Locate the cell with the specified text and output its (x, y) center coordinate. 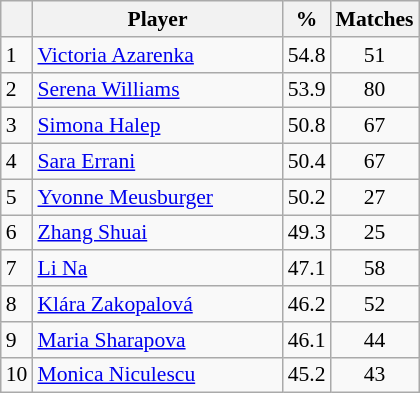
Player (157, 19)
58 (374, 269)
Zhang Shuai (157, 233)
Maria Sharapova (157, 340)
10 (17, 375)
5 (17, 197)
80 (374, 90)
50.8 (307, 126)
8 (17, 304)
46.2 (307, 304)
50.2 (307, 197)
Li Na (157, 269)
53.9 (307, 90)
% (307, 19)
Sara Errani (157, 162)
52 (374, 304)
44 (374, 340)
Yvonne Meusburger (157, 197)
3 (17, 126)
6 (17, 233)
Simona Halep (157, 126)
1 (17, 55)
43 (374, 375)
25 (374, 233)
Serena Williams (157, 90)
2 (17, 90)
4 (17, 162)
51 (374, 55)
45.2 (307, 375)
46.1 (307, 340)
Victoria Azarenka (157, 55)
Klára Zakopalová (157, 304)
27 (374, 197)
47.1 (307, 269)
54.8 (307, 55)
49.3 (307, 233)
50.4 (307, 162)
Matches (374, 19)
7 (17, 269)
9 (17, 340)
Monica Niculescu (157, 375)
